Output the (x, y) coordinate of the center of the cell containing the given text.  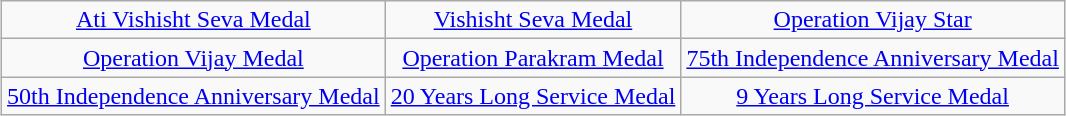
20 Years Long Service Medal (533, 96)
50th Independence Anniversary Medal (194, 96)
Operation Vijay Star (873, 20)
Vishisht Seva Medal (533, 20)
Ati Vishisht Seva Medal (194, 20)
75th Independence Anniversary Medal (873, 58)
Operation Vijay Medal (194, 58)
Operation Parakram Medal (533, 58)
9 Years Long Service Medal (873, 96)
